Determine the [x, y] coordinate at the center of the cell enclosing the given text.  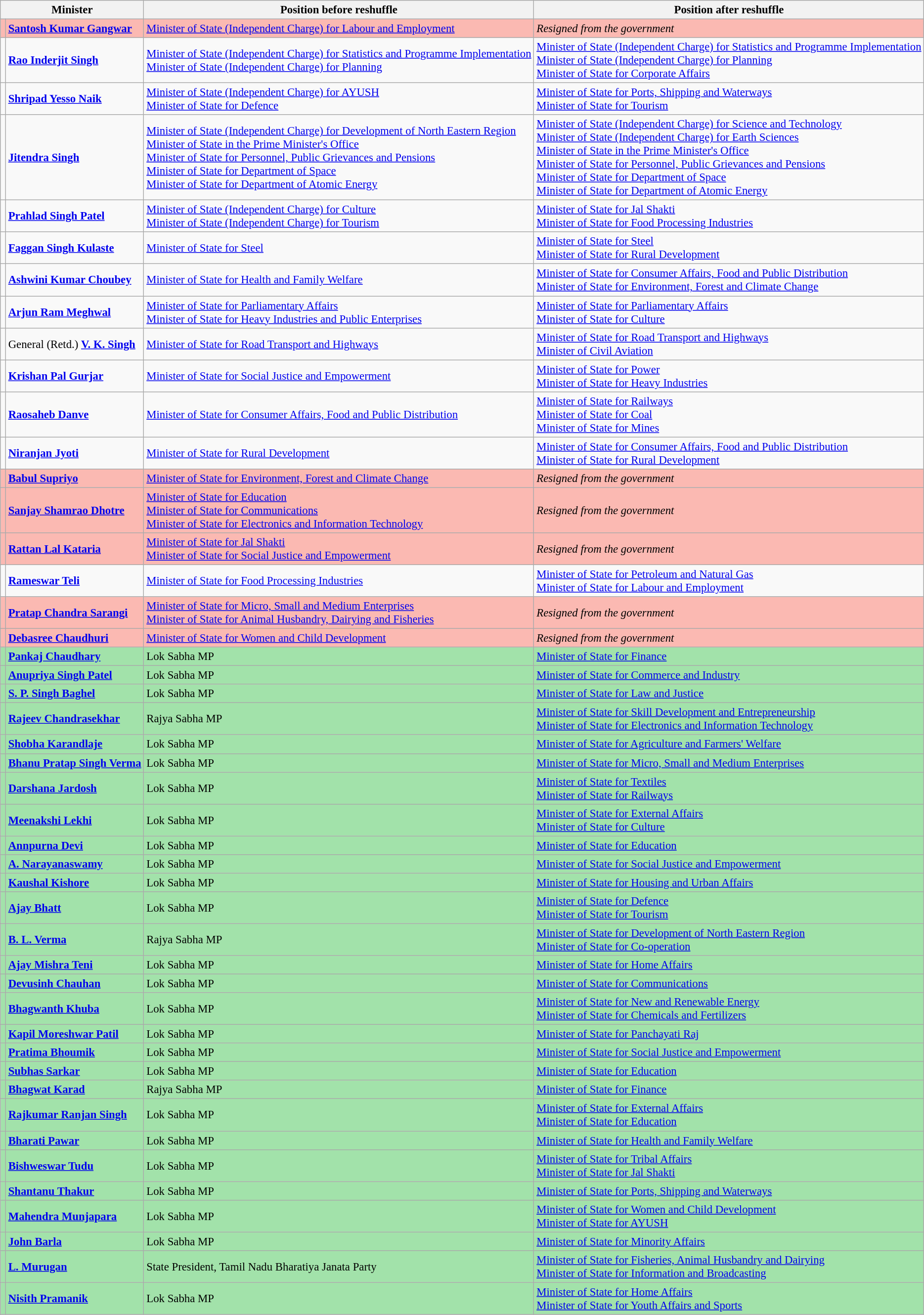
Niranjan Jyoti [75, 453]
Minister of State for Commerce and Industry [729, 675]
Minister of State for DefenceMinister of State for Tourism [729, 908]
Rajeev Chandrasekhar [75, 719]
Ashwini Kumar Choubey [75, 280]
Minister of State for Environment, Forest and Climate Change [339, 479]
Debasree Chaudhuri [75, 638]
Minister of State for Ports, Shipping and Waterways [729, 1191]
Pratima Bhoumik [75, 1052]
Minister of State (Independent Charge) for CultureMinister of State (Independent Charge) for Tourism [339, 217]
Minister of State for External AffairsMinister of State for Culture [729, 820]
Darshana Jardosh [75, 788]
B. L. Verma [75, 939]
John Barla [75, 1241]
Anupriya Singh Patel [75, 675]
Minister of State for Micro, Small and Medium EnterprisesMinister of State for Animal Husbandry, Dairying and Fisheries [339, 613]
Kapil Moreshwar Patil [75, 1034]
Bharati Pawar [75, 1140]
Minister of State for Consumer Affairs, Food and Public Distribution [339, 414]
Faggan Singh Kulaste [75, 248]
Bhagwanth Khuba [75, 1008]
Nisith Pramanik [75, 1298]
Minister of State for Skill Development and EntrepreneurshipMinister of State for Electronics and Information Technology [729, 719]
Minister of State for Home Affairs [729, 965]
Rameswar Teli [75, 580]
Krishan Pal Gurjar [75, 376]
Minister of State for Minority Affairs [729, 1241]
Rajkumar Ranjan Singh [75, 1115]
Devusinh Chauhan [75, 984]
Minister of State for Law and Justice [729, 694]
L. Murugan [75, 1267]
Minister of State for New and Renewable EnergyMinister of State for Chemicals and Fertilizers [729, 1008]
State President, Tamil Nadu Bharatiya Janata Party [339, 1267]
Arjun Ram Meghwal [75, 312]
Minister of State (Independent Charge) for Labour and Employment [339, 29]
Minister of State for Rural Development [339, 453]
Minister of State (Independent Charge) for AYUSHMinister of State for Defence [339, 99]
Minister of State for Petroleum and Natural GasMinister of State for Labour and Employment [729, 580]
Jitendra Singh [75, 157]
Annpurna Devi [75, 845]
Minister of State for Ports, Shipping and WaterwaysMinister of State for Tourism [729, 99]
Shobha Karandlaje [75, 745]
Minister of State for Communications [729, 984]
Minister of State for Fisheries, Animal Husbandry and DairyingMinister of State for Information and Broadcasting [729, 1267]
Minister of State for Home AffairsMinister of State for Youth Affairs and Sports [729, 1298]
Minister of State for Parliamentary AffairsMinister of State for Heavy Industries and Public Enterprises [339, 312]
Bhagwat Karad [75, 1090]
Sanjay Shamrao Dhotre [75, 510]
Ajay Mishra Teni [75, 965]
Minister of State for External AffairsMinister of State for Education [729, 1115]
Babul Supriyo [75, 479]
Shripad Yesso Naik [75, 99]
Minister of State for RailwaysMinister of State for CoalMinister of State for Mines [729, 414]
Prahlad Singh Patel [75, 217]
Shantanu Thakur [75, 1191]
Minister of State for Consumer Affairs, Food and Public DistributionMinister of State for Rural Development [729, 453]
Raosaheb Danve [75, 414]
Minister of State for Micro, Small and Medium Enterprises [729, 763]
Minister of State for Consumer Affairs, Food and Public DistributionMinister of State for Environment, Forest and Climate Change [729, 280]
Minister of State (Independent Charge) for Statistics and Programme ImplementationMinister of State (Independent Charge) for Planning [339, 60]
Minister of State for Tribal AffairsMinister of State for Jal Shakti [729, 1166]
Minister of State for SteelMinister of State for Rural Development [729, 248]
S. P. Singh Baghel [75, 694]
Minister of State for EducationMinister of State for CommunicationsMinister of State for Electronics and Information Technology [339, 510]
Rao Inderjit Singh [75, 60]
Subhas Sarkar [75, 1071]
Minister of State for Agriculture and Farmers' Welfare [729, 745]
Minister of State for Development of North Eastern RegionMinister of State for Co-operation [729, 939]
Minister of State for Road Transport and Highways [339, 344]
Minister [72, 10]
Position before reshuffle [339, 10]
Minister of State for Panchayati Raj [729, 1034]
Bishweswar Tudu [75, 1166]
Rattan Lal Kataria [75, 549]
Pratap Chandra Sarangi [75, 613]
General (Retd.) V. K. Singh [75, 344]
Santosh Kumar Gangwar [75, 29]
Minister of State for Road Transport and HighwaysMinister of Civil Aviation [729, 344]
Minister of State for Women and Child DevelopmentMinister of State for AYUSH [729, 1216]
Kaushal Kishore [75, 882]
Minister of State for Jal ShaktiMinister of State for Food Processing Industries [729, 217]
Minister of State for Housing and Urban Affairs [729, 882]
Minister of State for Jal ShaktiMinister of State for Social Justice and Empowerment [339, 549]
Ajay Bhatt [75, 908]
Minister of State for Women and Child Development [339, 638]
Meenakshi Lekhi [75, 820]
Minister of State for PowerMinister of State for Heavy Industries [729, 376]
Pankaj Chaudhary [75, 657]
Minister of State for Parliamentary AffairsMinister of State for Culture [729, 312]
Position after reshuffle [729, 10]
Minister of State for Food Processing Industries [339, 580]
A. Narayanaswamy [75, 864]
Minister of State for TextilesMinister of State for Railways [729, 788]
Minister of State for Steel [339, 248]
Mahendra Munjapara [75, 1216]
Bhanu Pratap Singh Verma [75, 763]
